Find where the given text appears and provide that cell's center as [X, Y] coordinate. 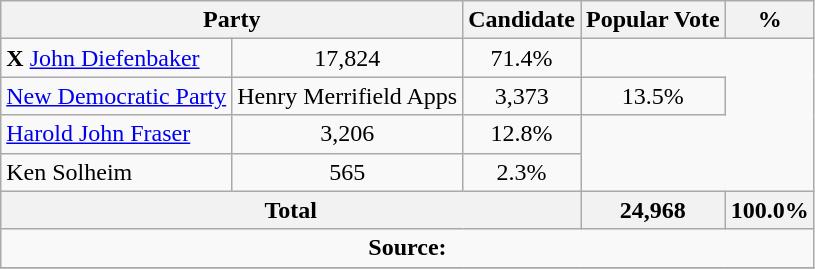
2.3% [522, 172]
% [770, 20]
Popular Vote [652, 20]
3,206 [348, 134]
Candidate [522, 20]
X John Diefenbaker [116, 58]
Party [232, 20]
565 [348, 172]
Total [291, 210]
Henry Merrifield Apps [348, 96]
12.8% [522, 134]
3,373 [522, 96]
New Democratic Party [116, 96]
71.4% [522, 58]
13.5% [652, 96]
Source: [408, 248]
Harold John Fraser [116, 134]
Ken Solheim [116, 172]
17,824 [348, 58]
24,968 [652, 210]
100.0% [770, 210]
